Determine the [X, Y] coordinate at the center of the cell enclosing the given text.  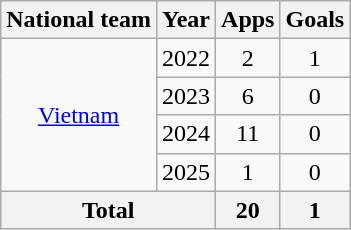
6 [248, 96]
2024 [186, 134]
Apps [248, 20]
2025 [186, 172]
National team [79, 20]
2022 [186, 58]
2023 [186, 96]
Year [186, 20]
2 [248, 58]
20 [248, 210]
Total [108, 210]
Goals [315, 20]
Vietnam [79, 115]
11 [248, 134]
